Return the [X, Y] coordinate for the center point of the cell that contains the specified text.  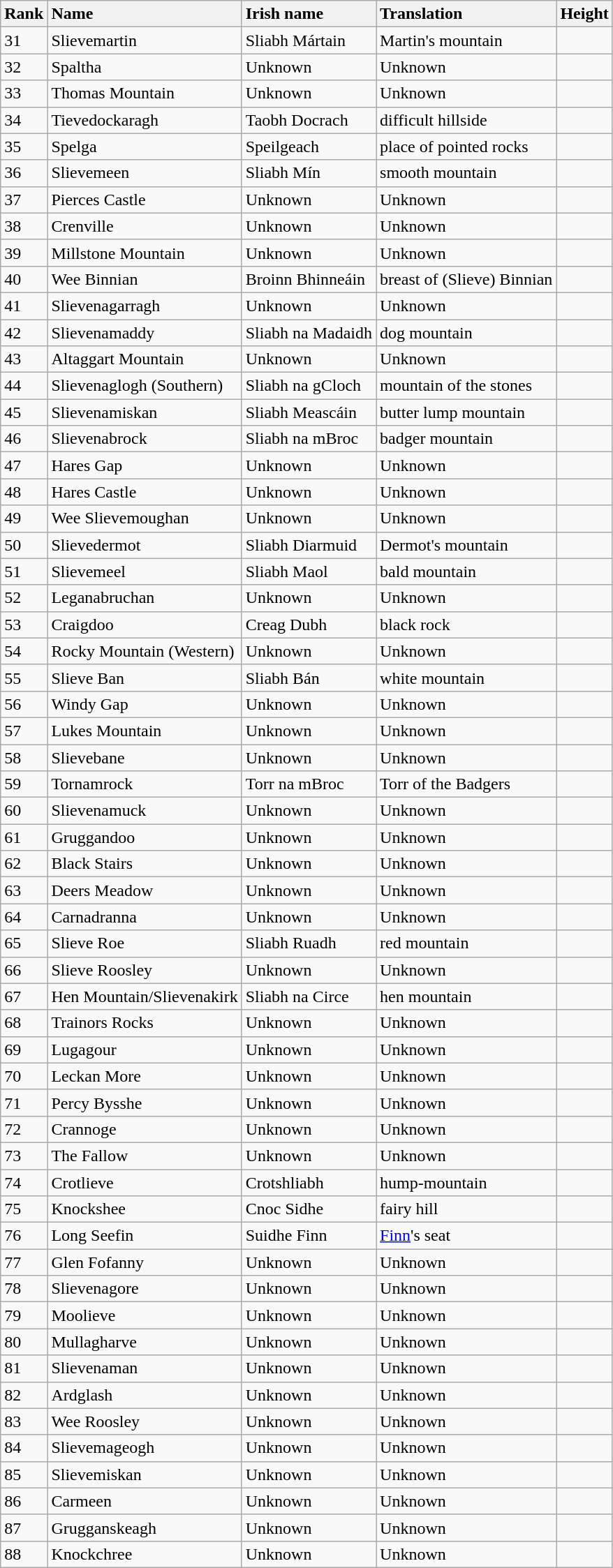
85 [24, 1474]
place of pointed rocks [466, 147]
Windy Gap [145, 704]
36 [24, 173]
Craigdoo [145, 625]
Altaggart Mountain [145, 359]
Tievedockaragh [145, 120]
Sliabh Diarmuid [309, 545]
Spaltha [145, 67]
43 [24, 359]
61 [24, 837]
64 [24, 917]
Crotshliabh [309, 1183]
Irish name [309, 14]
83 [24, 1421]
78 [24, 1289]
86 [24, 1501]
Rocky Mountain (Western) [145, 651]
Sliabh Maol [309, 572]
74 [24, 1183]
bald mountain [466, 572]
Slievenaman [145, 1368]
Trainors Rocks [145, 1023]
38 [24, 226]
37 [24, 200]
82 [24, 1395]
66 [24, 970]
34 [24, 120]
Slievemiskan [145, 1474]
33 [24, 94]
black rock [466, 625]
mountain of the stones [466, 386]
Slieve Roe [145, 943]
Moolieve [145, 1315]
Torr na mBroc [309, 784]
Pierces Castle [145, 200]
47 [24, 465]
fairy hill [466, 1209]
56 [24, 704]
hen mountain [466, 996]
Mullagharve [145, 1342]
Slievenabrock [145, 439]
Finn's seat [466, 1236]
41 [24, 306]
Percy Bysshe [145, 1103]
Slievenamiskan [145, 412]
Creag Dubh [309, 625]
Slievemageogh [145, 1448]
32 [24, 67]
dog mountain [466, 333]
Lugagour [145, 1050]
Hares Castle [145, 492]
Slievemeen [145, 173]
53 [24, 625]
Wee Binnian [145, 279]
57 [24, 731]
Carnadranna [145, 917]
Slievenamuck [145, 811]
87 [24, 1528]
79 [24, 1315]
60 [24, 811]
Speilgeach [309, 147]
80 [24, 1342]
Torr of the Badgers [466, 784]
76 [24, 1236]
Translation [466, 14]
88 [24, 1554]
44 [24, 386]
Slievemartin [145, 40]
Spelga [145, 147]
Slievemeel [145, 572]
52 [24, 598]
31 [24, 40]
75 [24, 1209]
Grugganskeagh [145, 1528]
Glen Fofanny [145, 1262]
Crannoge [145, 1129]
35 [24, 147]
59 [24, 784]
Ardglash [145, 1395]
Height [584, 14]
45 [24, 412]
Slievenaglogh (Southern) [145, 386]
Slievenagarragh [145, 306]
69 [24, 1050]
48 [24, 492]
81 [24, 1368]
46 [24, 439]
Hares Gap [145, 465]
54 [24, 651]
Dermot's mountain [466, 545]
Slievenagore [145, 1289]
40 [24, 279]
Slieve Ban [145, 678]
Taobh Docrach [309, 120]
Sliabh na mBroc [309, 439]
Gruggandoo [145, 837]
42 [24, 333]
Broinn Bhinneáin [309, 279]
84 [24, 1448]
72 [24, 1129]
Sliabh na Madaidh [309, 333]
77 [24, 1262]
Sliabh Mín [309, 173]
73 [24, 1156]
Sliabh Ruadh [309, 943]
62 [24, 864]
Wee Slievemoughan [145, 518]
Thomas Mountain [145, 94]
badger mountain [466, 439]
Sliabh na gCloch [309, 386]
Slievebane [145, 757]
Slievenamaddy [145, 333]
68 [24, 1023]
red mountain [466, 943]
Sliabh Mártain [309, 40]
Deers Meadow [145, 890]
Slieve Roosley [145, 970]
Black Stairs [145, 864]
Hen Mountain/Slievenakirk [145, 996]
butter lump mountain [466, 412]
55 [24, 678]
Cnoc Sidhe [309, 1209]
39 [24, 253]
Crotlieve [145, 1183]
Knockchree [145, 1554]
smooth mountain [466, 173]
49 [24, 518]
Wee Roosley [145, 1421]
breast of (Slieve) Binnian [466, 279]
difficult hillside [466, 120]
50 [24, 545]
Martin's mountain [466, 40]
Leganabruchan [145, 598]
Slievedermot [145, 545]
white mountain [466, 678]
65 [24, 943]
Sliabh Bán [309, 678]
67 [24, 996]
Suidhe Finn [309, 1236]
63 [24, 890]
71 [24, 1103]
Millstone Mountain [145, 253]
70 [24, 1076]
Carmeen [145, 1501]
Lukes Mountain [145, 731]
Long Seefin [145, 1236]
Tornamrock [145, 784]
hump-mountain [466, 1183]
The Fallow [145, 1156]
58 [24, 757]
Sliabh na Circe [309, 996]
Knockshee [145, 1209]
Crenville [145, 226]
Rank [24, 14]
51 [24, 572]
Name [145, 14]
Sliabh Meascáin [309, 412]
Leckan More [145, 1076]
